Capture the cell that displays the provided text and extract its [X, Y] central coordinate. 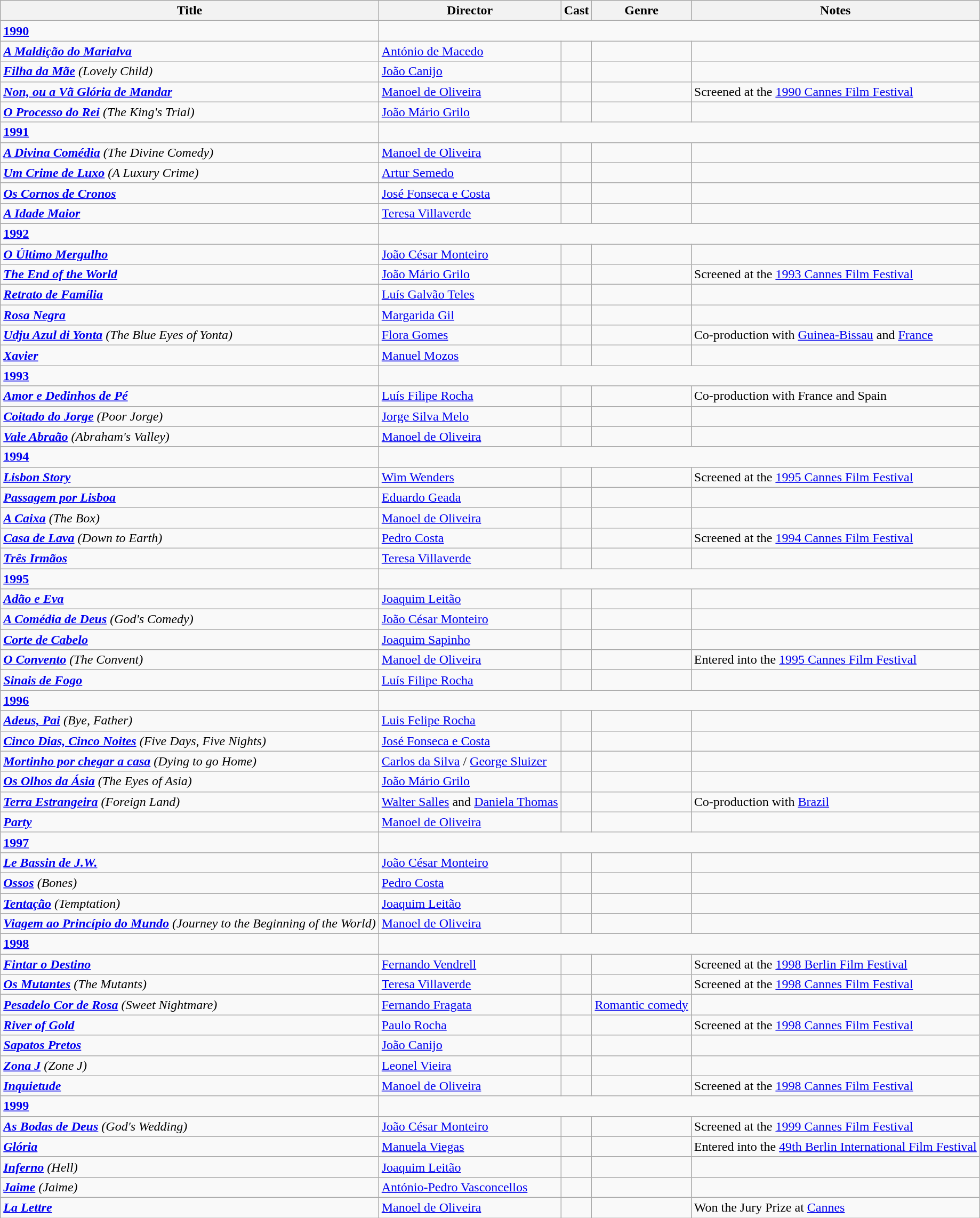
Lisbon Story [190, 477]
Inferno (Hell) [190, 1167]
Fintar o Destino [190, 964]
Xavier [190, 356]
Co-production with Brazil [835, 802]
Title [190, 11]
Passagem por Lisboa [190, 497]
Retrato de Família [190, 295]
Non, ou a Vã Glória de Mandar [190, 92]
Tentação (Temptation) [190, 904]
Amor e Dedinhos de Pé [190, 396]
1994 [190, 457]
Won the Jury Prize at Cannes [835, 1207]
River of Gold [190, 1025]
Paulo Rocha [470, 1025]
Walter Salles and Daniela Thomas [470, 802]
Entered into the 1995 Cannes Film Festival [835, 660]
O Processo do Rei (The King's Trial) [190, 112]
Flora Gomes [470, 335]
1995 [190, 578]
1991 [190, 132]
Screened at the 1990 Cannes Film Festival [835, 92]
Zona J (Zone J) [190, 1066]
Os Cornos de Cronos [190, 193]
Wim Wenders [470, 477]
Cast [576, 11]
Viagem ao Princípio do Mundo (Journey to the Beginning of the World) [190, 924]
Entered into the 49th Berlin International Film Festival [835, 1147]
Mortinho por chegar a casa (Dying to go Home) [190, 761]
Terra Estrangeira (Foreign Land) [190, 802]
Screened at the 1998 Berlin Film Festival [835, 964]
Artur Semedo [470, 173]
Rosa Negra [190, 315]
Co-production with France and Spain [835, 396]
Adeus, Pai (Bye, Father) [190, 721]
The End of the World [190, 275]
Filha da Mãe (Lovely Child) [190, 71]
O Convento (The Convent) [190, 660]
Luís Galvão Teles [470, 295]
Le Bassin de J.W. [190, 862]
Udju Azul di Yonta (The Blue Eyes of Yonta) [190, 335]
Screened at the 1999 Cannes Film Festival [835, 1126]
A Comédia de Deus (God's Comedy) [190, 619]
Screened at the 1993 Cannes Film Festival [835, 275]
La Lettre [190, 1207]
Fernando Vendrell [470, 964]
Genre [641, 11]
1993 [190, 376]
Director [470, 11]
António-Pedro Vasconcellos [470, 1187]
Os Olhos da Ásia (The Eyes of Asia) [190, 781]
1998 [190, 944]
1999 [190, 1106]
Screened at the 1994 Cannes Film Festival [835, 538]
A Maldição do Marialva [190, 51]
Três Irmãos [190, 558]
A Idade Maior [190, 213]
Inquietude [190, 1086]
Casa de Lava (Down to Earth) [190, 538]
Jorge Silva Melo [470, 416]
Fernando Fragata [470, 1005]
Manuela Viegas [470, 1147]
António de Macedo [470, 51]
Romantic comedy [641, 1005]
Sapatos Pretos [190, 1045]
Adão e Eva [190, 599]
Co-production with Guinea-Bissau and France [835, 335]
Leonel Vieira [470, 1066]
Glória [190, 1147]
Corte de Cabelo [190, 640]
Margarida Gil [470, 315]
Sinais de Fogo [190, 680]
Party [190, 822]
Eduardo Geada [470, 497]
1992 [190, 233]
Os Mutantes (The Mutants) [190, 985]
A Divina Comédia (The Divine Comedy) [190, 152]
Manuel Mozos [470, 356]
Notes [835, 11]
Screened at the 1995 Cannes Film Festival [835, 477]
1990 [190, 31]
Luis Felipe Rocha [470, 721]
1997 [190, 842]
A Caixa (The Box) [190, 518]
Pesadelo Cor de Rosa (Sweet Nightmare) [190, 1005]
Cinco Dias, Cinco Noites (Five Days, Five Nights) [190, 741]
1996 [190, 700]
As Bodas de Deus (God's Wedding) [190, 1126]
Jaime (Jaime) [190, 1187]
Joaquim Sapinho [470, 640]
O Último Mergulho [190, 254]
Coitado do Jorge (Poor Jorge) [190, 416]
Ossos (Bones) [190, 883]
Um Crime de Luxo (A Luxury Crime) [190, 173]
Vale Abraão (Abraham's Valley) [190, 437]
Carlos da Silva / George Sluizer [470, 761]
